Pinpoint the cell where the given text exists, returning its [X, Y] midpoint coordinate. 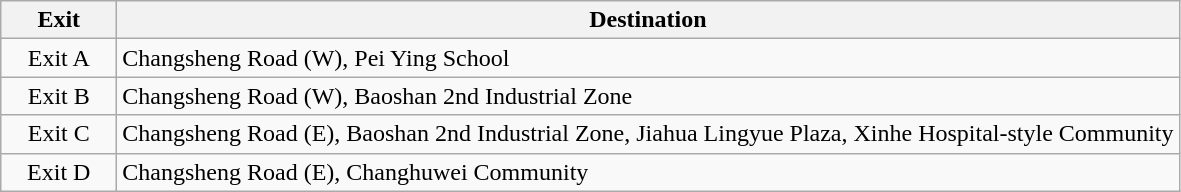
Exit [59, 20]
Changsheng Road (W), Baoshan 2nd Industrial Zone [648, 96]
Exit A [59, 58]
Changsheng Road (E), Changhuwei Community [648, 172]
Changsheng Road (W), Pei Ying School [648, 58]
Changsheng Road (E), Baoshan 2nd Industrial Zone, Jiahua Lingyue Plaza, Xinhe Hospital-style Community [648, 134]
Exit B [59, 96]
Destination [648, 20]
Exit D [59, 172]
Exit C [59, 134]
